Return the [x, y] coordinate for the center point of the cell that contains the specified text.  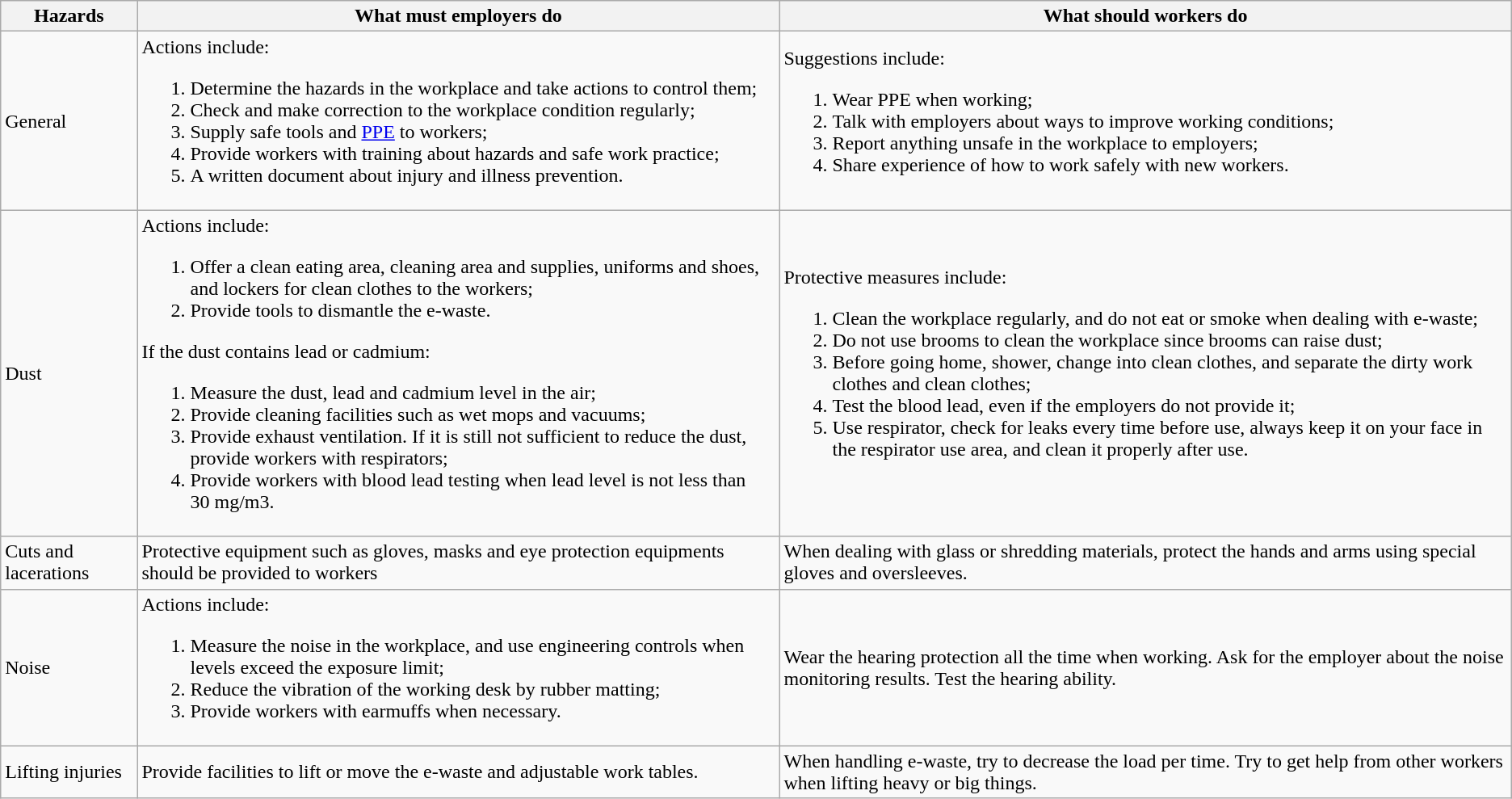
Lifting injuries [69, 772]
Hazards [69, 16]
When dealing with glass or shredding materials, protect the hands and arms using special gloves and oversleeves. [1145, 562]
What should workers do [1145, 16]
Cuts and lacerations [69, 562]
When handling e-waste, try to decrease the load per time. Try to get help from other workers when lifting heavy or big things. [1145, 772]
General [69, 121]
Dust [69, 373]
Wear the hearing protection all the time when working. Ask for the employer about the noise monitoring results. Test the hearing ability. [1145, 667]
Provide facilities to lift or move the e-waste and adjustable work tables. [459, 772]
Noise [69, 667]
Protective equipment such as gloves, masks and eye protection equipments should be provided to workers [459, 562]
What must employers do [459, 16]
